Output the [X, Y] coordinate of the center of the cell containing the given text.  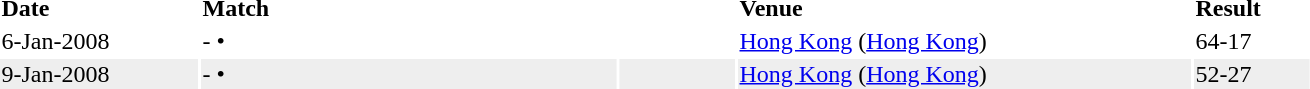
52-27 [1252, 74]
9-Jan-2008 [99, 74]
64-17 [1252, 41]
6-Jan-2008 [99, 41]
